Return the (x, y) coordinate for the center point of the cell that contains the specified text.  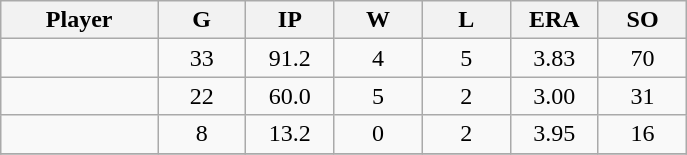
22 (202, 96)
3.95 (554, 134)
SO (642, 20)
91.2 (290, 58)
ERA (554, 20)
3.00 (554, 96)
16 (642, 134)
60.0 (290, 96)
33 (202, 58)
3.83 (554, 58)
L (466, 20)
IP (290, 20)
G (202, 20)
0 (378, 134)
8 (202, 134)
31 (642, 96)
4 (378, 58)
70 (642, 58)
W (378, 20)
13.2 (290, 134)
Player (80, 20)
